Find where the given text appears and provide that cell's center as [X, Y] coordinate. 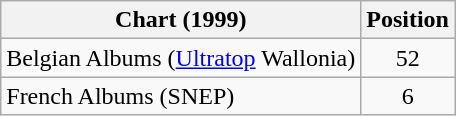
Position [408, 20]
52 [408, 58]
French Albums (SNEP) [181, 96]
Belgian Albums (Ultratop Wallonia) [181, 58]
6 [408, 96]
Chart (1999) [181, 20]
